Determine the [X, Y] coordinate at the center of the cell enclosing the given text.  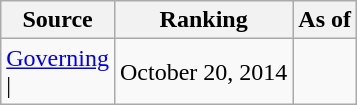
As of [325, 20]
October 20, 2014 [203, 72]
Governing| [58, 72]
Source [58, 20]
Ranking [203, 20]
